From the cell containing the given text, extract its center point as [x, y] coordinate. 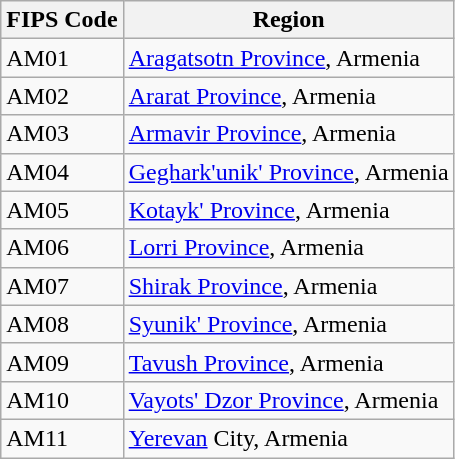
Shirak Province, Armenia [288, 286]
AM07 [62, 286]
Syunik' Province, Armenia [288, 324]
Yerevan City, Armenia [288, 438]
Vayots' Dzor Province, Armenia [288, 400]
AM03 [62, 134]
Ararat Province, Armenia [288, 96]
AM10 [62, 400]
AM04 [62, 172]
FIPS Code [62, 20]
Kotayk' Province, Armenia [288, 210]
AM06 [62, 248]
AM09 [62, 362]
AM01 [62, 58]
AM08 [62, 324]
Geghark'unik' Province, Armenia [288, 172]
Aragatsotn Province, Armenia [288, 58]
Region [288, 20]
Armavir Province, Armenia [288, 134]
Lorri Province, Armenia [288, 248]
AM11 [62, 438]
AM02 [62, 96]
AM05 [62, 210]
Tavush Province, Armenia [288, 362]
